Pinpoint the cell where the given text exists, returning its [x, y] midpoint coordinate. 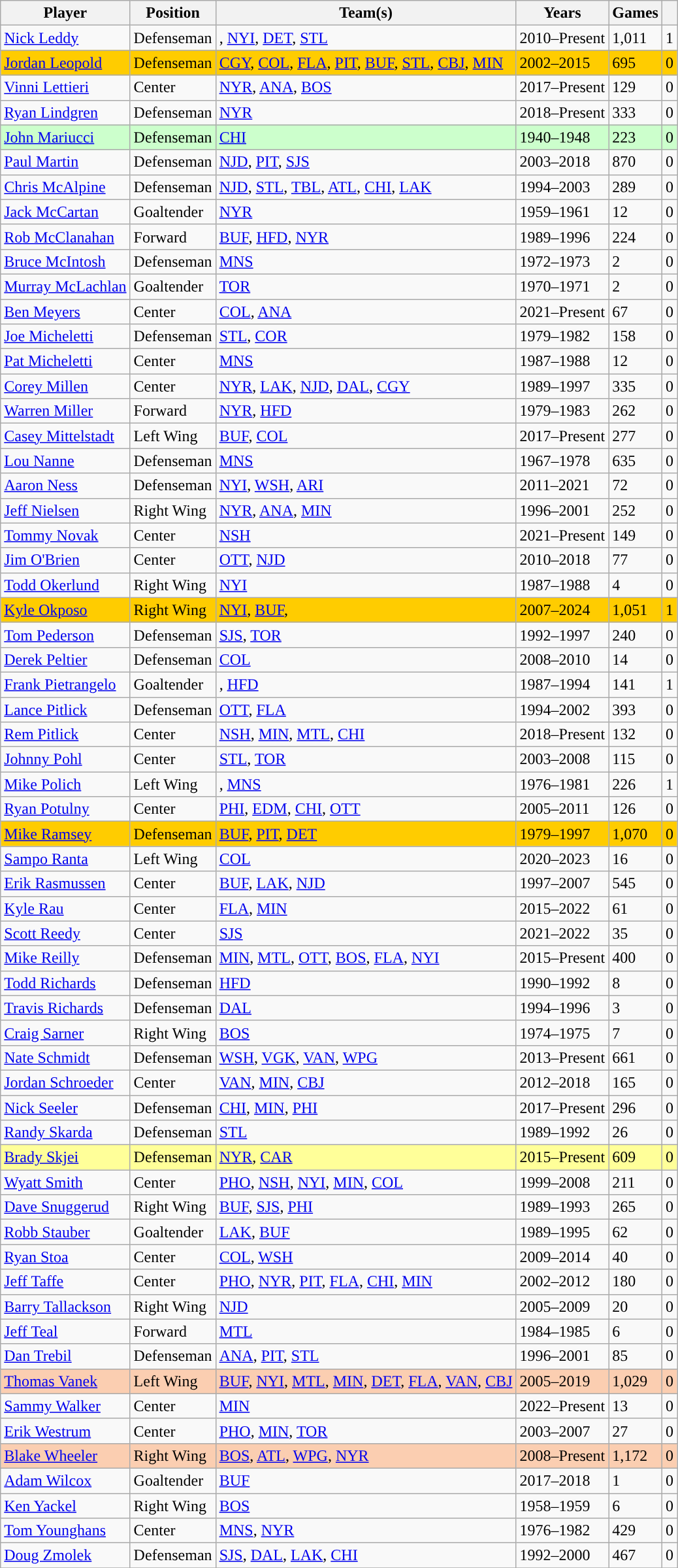
126 [636, 809]
Blake Wheeler [65, 1456]
2010–2018 [562, 560]
MNS, NYR [366, 1531]
1,051 [636, 610]
Nick Leddy [65, 38]
NJD [366, 1307]
129 [636, 88]
1989–1995 [562, 1232]
Rob McClanahan [65, 237]
296 [636, 1108]
262 [636, 411]
Warren Miller [65, 411]
Paul Martin [65, 162]
265 [636, 1207]
1989–1997 [562, 386]
1,011 [636, 38]
COL, WSH [366, 1257]
1959–1961 [562, 212]
2013–Present [562, 1058]
Doug Zmolek [65, 1556]
BUF, NYI, MTL, MIN, DET, FLA, VAN, CBJ [366, 1381]
870 [636, 162]
1987–1994 [562, 684]
OTT, FLA [366, 709]
NJD, STL, TBL, ATL, CHI, LAK [366, 187]
Robb Stauber [65, 1232]
Jordan Leopold [65, 63]
1976–1982 [562, 1531]
1989–1992 [562, 1133]
149 [636, 535]
Jeff Teal [65, 1331]
40 [636, 1257]
NYI, BUF, [366, 610]
Tom Younghans [65, 1531]
BUF, HFD, NYR [366, 237]
1979–1982 [562, 337]
Nate Schmidt [65, 1058]
MTL [366, 1331]
2007–2024 [562, 610]
2008–Present [562, 1456]
429 [636, 1531]
2009–2014 [562, 1257]
67 [636, 312]
Jack McCartan [65, 212]
Sammy Walker [65, 1406]
Ryan Stoa [65, 1257]
NJD, PIT, SJS [366, 162]
Ken Yackel [65, 1505]
PHI, EDM, CHI, OTT [366, 809]
4 [636, 585]
393 [636, 709]
635 [636, 461]
211 [636, 1182]
467 [636, 1556]
1989–1993 [562, 1207]
HFD [366, 983]
545 [636, 884]
BUF, PIT, DET [366, 834]
2020–2023 [562, 859]
Erik Rasmussen [65, 884]
2002–2012 [562, 1282]
Ben Meyers [65, 312]
165 [636, 1082]
609 [636, 1158]
240 [636, 635]
Wyatt Smith [65, 1182]
Rem Pitlick [65, 735]
Kyle Rau [65, 909]
2003–2007 [562, 1431]
16 [636, 859]
CGY, COL, FLA, PIT, BUF, STL, CBJ, MIN [366, 63]
277 [636, 436]
226 [636, 784]
224 [636, 237]
Brady Skjei [65, 1158]
MIN [366, 1406]
John Mariucci [65, 137]
141 [636, 684]
STL, COR [366, 337]
Mike Reilly [65, 958]
Johnny Pohl [65, 759]
PHO, NSH, NYI, MIN, COL [366, 1182]
1972–1973 [562, 261]
2003–2018 [562, 162]
, MNS [366, 784]
61 [636, 909]
NYR, CAR [366, 1158]
Frank Pietrangelo [65, 684]
72 [636, 486]
1,172 [636, 1456]
Ryan Potulny [65, 809]
335 [636, 386]
1976–1981 [562, 784]
695 [636, 63]
Dan Trebil [65, 1356]
400 [636, 958]
Corey Millen [65, 386]
1970–1971 [562, 286]
1989–1996 [562, 237]
Chris McAlpine [65, 187]
Bruce McIntosh [65, 261]
1,070 [636, 834]
Jeff Nielsen [65, 510]
1994–2002 [562, 709]
NSH [366, 535]
Mike Ramsey [65, 834]
252 [636, 510]
Sampo Ranta [65, 859]
1967–1978 [562, 461]
1990–1992 [562, 983]
3 [636, 1008]
CHI, MIN, PHI [366, 1108]
1994–1996 [562, 1008]
Tommy Novak [65, 535]
Aaron Ness [65, 486]
Todd Richards [65, 983]
ANA, PIT, STL [366, 1356]
Lance Pitlick [65, 709]
NYI, WSH, ARI [366, 486]
13 [636, 1406]
Erik Westrum [65, 1431]
661 [636, 1058]
VAN, MIN, CBJ [366, 1082]
OTT, NJD [366, 560]
77 [636, 560]
Team(s) [366, 13]
, NYI, DET, STL [366, 38]
1979–1997 [562, 834]
NYI [366, 585]
SJS, DAL, LAK, CHI [366, 1556]
1999–2008 [562, 1182]
20 [636, 1307]
2005–2009 [562, 1307]
132 [636, 735]
Jeff Taffe [65, 1282]
1997–2007 [562, 884]
1992–2000 [562, 1556]
1,029 [636, 1381]
2017–2018 [562, 1480]
Dave Snuggerud [65, 1207]
, HFD [366, 684]
Adam Wilcox [65, 1480]
SJS, TOR [366, 635]
2022–Present [562, 1406]
2015–2022 [562, 909]
NYR, LAK, NJD, DAL, CGY [366, 386]
1992–1997 [562, 635]
Mike Polich [65, 784]
2011–2021 [562, 486]
1940–1948 [562, 137]
115 [636, 759]
26 [636, 1133]
1974–1975 [562, 1033]
180 [636, 1282]
Pat Micheletti [65, 361]
35 [636, 933]
WSH, VGK, VAN, WPG [366, 1058]
BUF [366, 1480]
MIN, MTL, OTT, BOS, FLA, NYI [366, 958]
Joe Micheletti [65, 337]
8 [636, 983]
Todd Okerlund [65, 585]
BUF, SJS, PHI [366, 1207]
LAK, BUF [366, 1232]
Barry Tallackson [65, 1307]
Player [65, 13]
BUF, COL [366, 436]
289 [636, 187]
158 [636, 337]
1994–2003 [562, 187]
62 [636, 1232]
Nick Seeler [65, 1108]
Scott Reedy [65, 933]
Games [636, 13]
Jordan Schroeder [65, 1082]
Craig Sarner [65, 1033]
Derek Peltier [65, 659]
Travis Richards [65, 1008]
PHO, NYR, PIT, FLA, CHI, MIN [366, 1282]
333 [636, 112]
Years [562, 13]
14 [636, 659]
2021–2022 [562, 933]
2010–Present [562, 38]
NYR, ANA, MIN [366, 510]
NYR, ANA, BOS [366, 88]
1984–1985 [562, 1331]
CHI [366, 137]
BUF, LAK, NJD [366, 884]
STL, TOR [366, 759]
BOS, ATL, WPG, NYR [366, 1456]
Thomas Vanek [65, 1381]
Randy Skarda [65, 1133]
223 [636, 137]
Murray McLachlan [65, 286]
2002–2015 [562, 63]
Casey Mittelstadt [65, 436]
1979–1983 [562, 411]
PHO, MIN, TOR [366, 1431]
Ryan Lindgren [65, 112]
Lou Nanne [65, 461]
Tom Pederson [65, 635]
NYR, HFD [366, 411]
85 [636, 1356]
SJS [366, 933]
FLA, MIN [366, 909]
Kyle Okposo [65, 610]
2003–2008 [562, 759]
Jim O'Brien [65, 560]
NSH, MIN, MTL, CHI [366, 735]
Position [172, 13]
TOR [366, 286]
COL, ANA [366, 312]
1958–1959 [562, 1505]
7 [636, 1033]
2005–2019 [562, 1381]
STL [366, 1133]
Vinni Lettieri [65, 88]
DAL [366, 1008]
2012–2018 [562, 1082]
27 [636, 1431]
2005–2011 [562, 809]
2008–2010 [562, 659]
